Pinpoint the cell where the given text exists, returning its [x, y] midpoint coordinate. 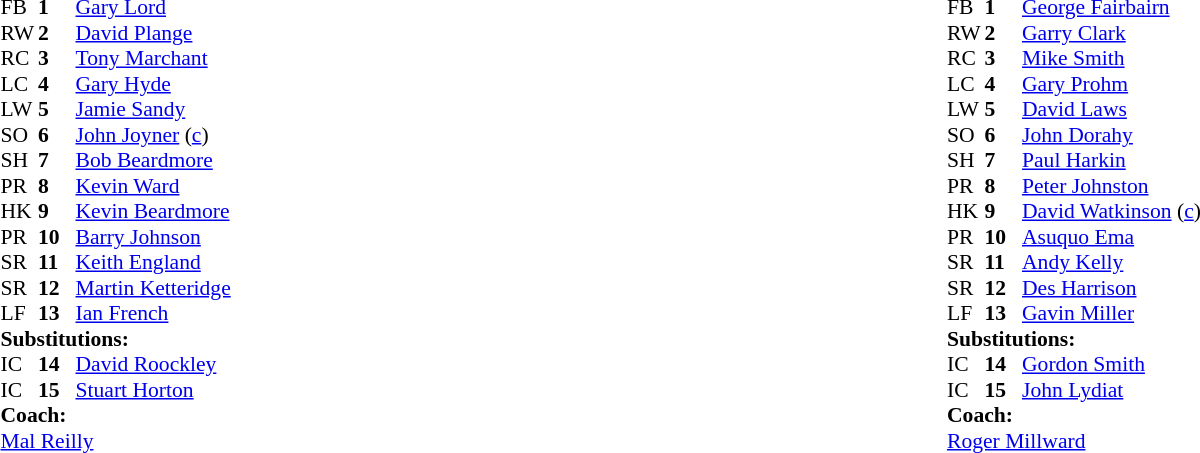
Coach: [115, 415]
Ian French [154, 313]
David Roockley [154, 365]
Kevin Beardmore [154, 211]
Stuart Horton [154, 390]
Keith England [154, 263]
David Plange [154, 33]
Tony Marchant [154, 59]
Kevin Ward [154, 186]
John Joyner (c) [154, 135]
Gary Hyde [154, 84]
Barry Johnson [154, 237]
Bob Beardmore [154, 161]
Jamie Sandy [154, 109]
Martin Ketteridge [154, 288]
Substitutions: [115, 339]
